Output the [X, Y] coordinate of the center of the cell containing the given text.  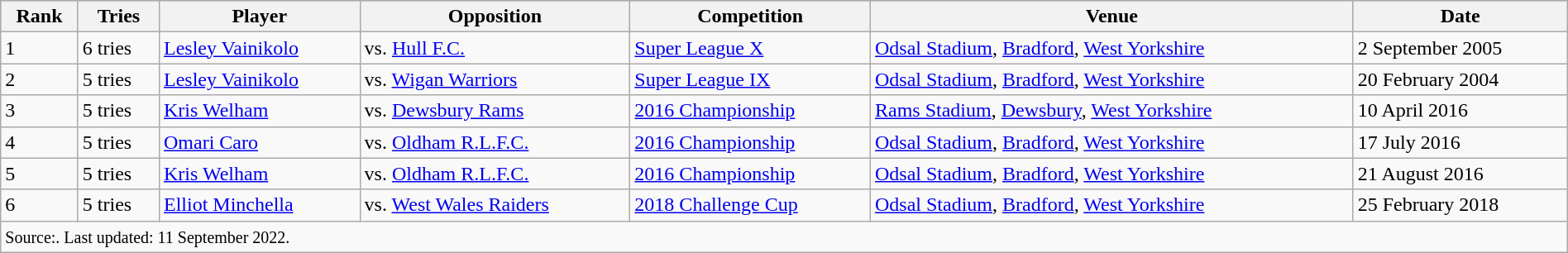
Source:. Last updated: 11 September 2022. [784, 236]
vs. Dewsbury Rams [495, 111]
2 [40, 79]
Omari Caro [260, 142]
6 [40, 205]
Competition [751, 17]
Super League X [751, 48]
21 August 2016 [1460, 174]
Super League IX [751, 79]
25 February 2018 [1460, 205]
Tries [118, 17]
2018 Challenge Cup [751, 205]
Player [260, 17]
vs. Hull F.C. [495, 48]
Elliot Minchella [260, 205]
17 July 2016 [1460, 142]
6 tries [118, 48]
1 [40, 48]
Date [1460, 17]
vs. West Wales Raiders [495, 205]
2 September 2005 [1460, 48]
vs. Wigan Warriors [495, 79]
Opposition [495, 17]
Venue [1111, 17]
4 [40, 142]
Rank [40, 17]
3 [40, 111]
Rams Stadium, Dewsbury, West Yorkshire [1111, 111]
10 April 2016 [1460, 111]
5 [40, 174]
20 February 2004 [1460, 79]
